For the text-containing cell, return its midpoint in [x, y] coordinate format. 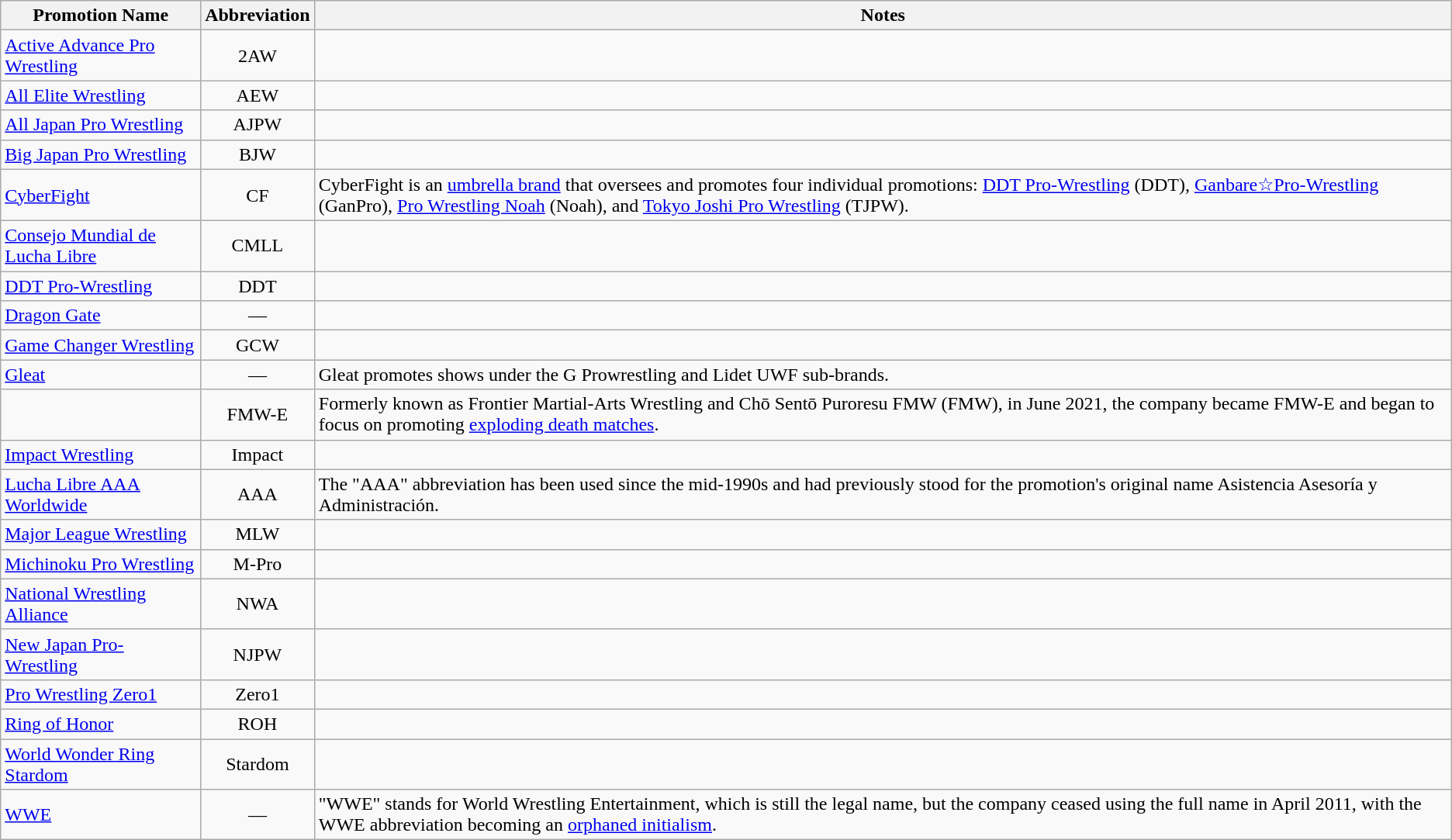
National Wrestling Alliance [101, 603]
Major League Wrestling [101, 534]
All Japan Pro Wrestling [101, 125]
BJW [258, 154]
Consejo Mundial de Lucha Libre [101, 247]
Zero1 [258, 694]
NJPW [258, 655]
Michinoku Pro Wrestling [101, 564]
WWE [101, 814]
DDT [258, 286]
DDT Pro-Wrestling [101, 286]
Game Changer Wrestling [101, 345]
FMW-E [258, 414]
CyberFight [101, 195]
Gleat promotes shows under the G Prowrestling and Lidet UWF sub-brands. [883, 375]
CF [258, 195]
AEW [258, 95]
Big Japan Pro Wrestling [101, 154]
AJPW [258, 125]
Abbreviation [258, 16]
Notes [883, 16]
2AW [258, 56]
MLW [258, 534]
Stardom [258, 763]
Dragon Gate [101, 316]
Ring of Honor [101, 724]
Impact [258, 455]
Pro Wrestling Zero1 [101, 694]
World Wonder Ring Stardom [101, 763]
New Japan Pro-Wrestling [101, 655]
All Elite Wrestling [101, 95]
Active Advance Pro Wrestling [101, 56]
CMLL [258, 247]
GCW [258, 345]
AAA [258, 495]
Promotion Name [101, 16]
ROH [258, 724]
M-Pro [258, 564]
Gleat [101, 375]
Lucha Libre AAA Worldwide [101, 495]
Impact Wrestling [101, 455]
NWA [258, 603]
